Return the [x, y] coordinate for the center point of the cell that contains the specified text.  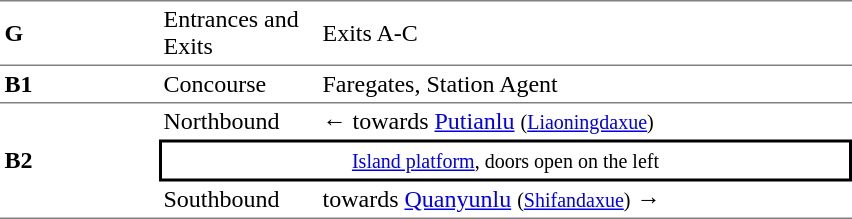
← towards Putianlu (Liaoningdaxue) [585, 122]
Faregates, Station Agent [585, 85]
Entrances and Exits [238, 33]
G [80, 33]
Island platform, doors open on the left [506, 161]
B1 [80, 85]
Northbound [238, 122]
Exits A-C [585, 33]
Concourse [238, 85]
